Find where the given text appears and provide that cell's center as [X, Y] coordinate. 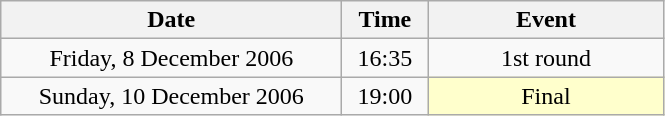
19:00 [385, 96]
Event [546, 20]
Final [546, 96]
Sunday, 10 December 2006 [172, 96]
Time [385, 20]
Date [172, 20]
Friday, 8 December 2006 [172, 58]
1st round [546, 58]
16:35 [385, 58]
